Locate the cell with the specified text and output its [X, Y] center coordinate. 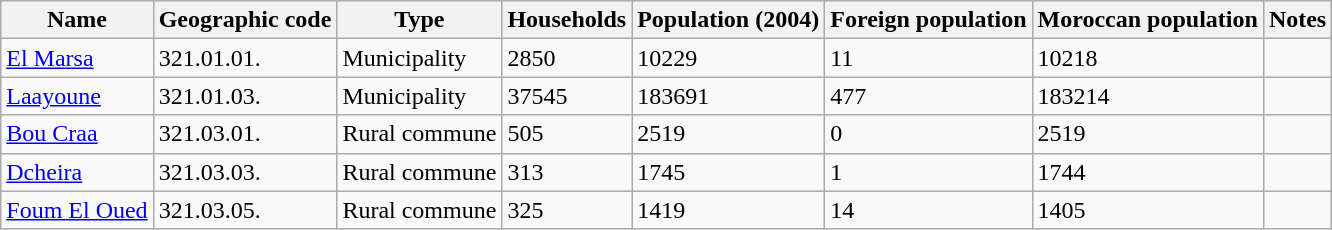
Geographic code [245, 20]
10218 [1148, 58]
321.03.03. [245, 172]
Population (2004) [728, 20]
Moroccan population [1148, 20]
1 [928, 172]
505 [567, 134]
Laayoune [77, 96]
321.01.03. [245, 96]
14 [928, 210]
11 [928, 58]
183214 [1148, 96]
1744 [1148, 172]
Dcheira [77, 172]
Type [420, 20]
1419 [728, 210]
321.03.05. [245, 210]
325 [567, 210]
Bou Craa [77, 134]
1745 [728, 172]
313 [567, 172]
37545 [567, 96]
Foreign population [928, 20]
Households [567, 20]
183691 [728, 96]
Notes [1297, 20]
Foum El Oued [77, 210]
El Marsa [77, 58]
1405 [1148, 210]
477 [928, 96]
0 [928, 134]
Name [77, 20]
321.03.01. [245, 134]
321.01.01. [245, 58]
2850 [567, 58]
10229 [728, 58]
